From the cell containing the given text, extract its center point as [x, y] coordinate. 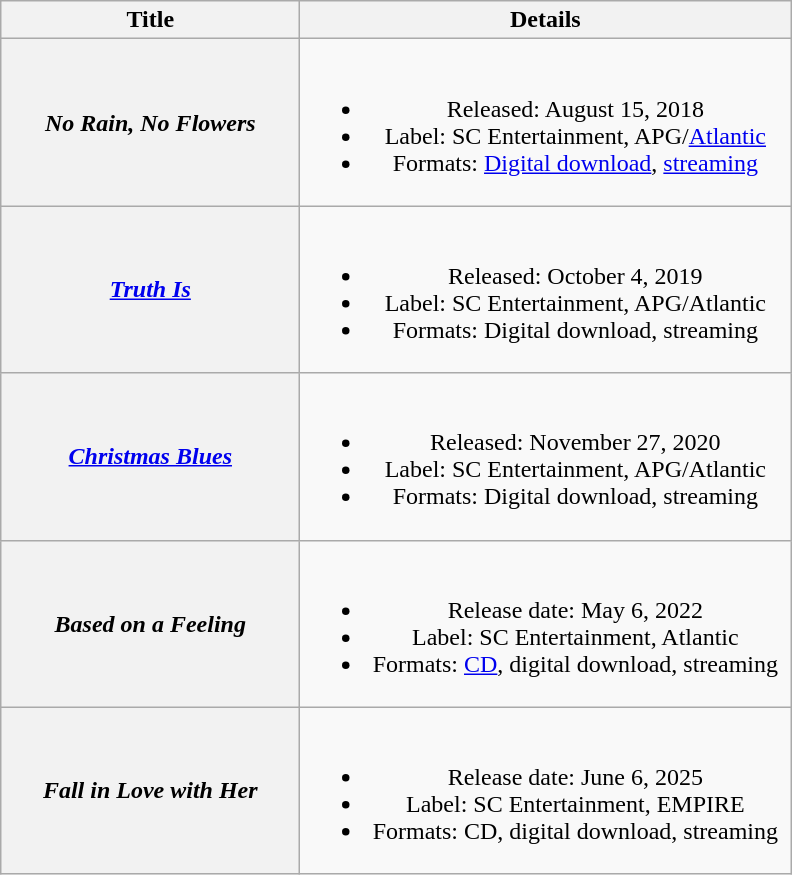
Christmas Blues [150, 456]
Fall in Love with Her [150, 790]
Released: October 4, 2019Label: SC Entertainment, APG/AtlanticFormats: Digital download, streaming [546, 290]
Release date: June 6, 2025Label: SC Entertainment, EMPIREFormats: CD, digital download, streaming [546, 790]
Truth Is [150, 290]
Released: August 15, 2018Label: SC Entertainment, APG/AtlanticFormats: Digital download, streaming [546, 122]
Title [150, 20]
Release date: May 6, 2022Label: SC Entertainment, AtlanticFormats: CD, digital download, streaming [546, 624]
Released: November 27, 2020Label: SC Entertainment, APG/AtlanticFormats: Digital download, streaming [546, 456]
No Rain, No Flowers [150, 122]
Details [546, 20]
Based on a Feeling [150, 624]
